Provide the [x, y] coordinate of the cell's center where the given text is located.  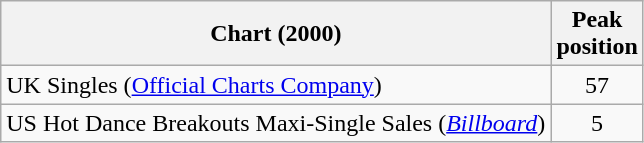
UK Singles (Official Charts Company) [276, 85]
5 [597, 123]
Peakposition [597, 34]
Chart (2000) [276, 34]
US Hot Dance Breakouts Maxi-Single Sales (Billboard) [276, 123]
57 [597, 85]
